Provide the [x, y] coordinate of the cell's center where the given text is located.  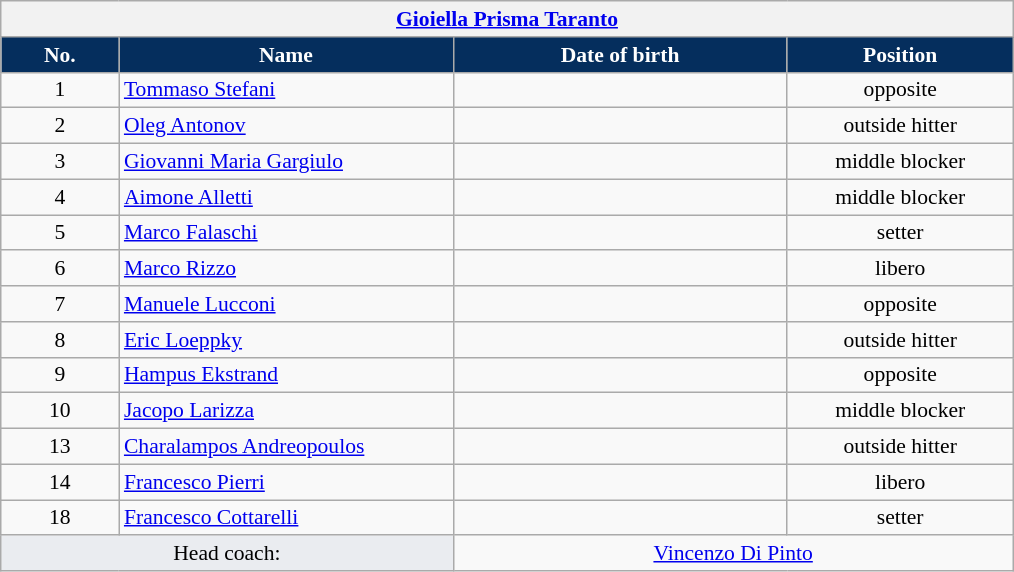
Date of birth [620, 55]
Jacopo Larizza [286, 411]
4 [60, 197]
Name [286, 55]
Oleg Antonov [286, 126]
8 [60, 340]
Marco Rizzo [286, 269]
6 [60, 269]
13 [60, 447]
Head coach: [227, 554]
Position [900, 55]
1 [60, 90]
9 [60, 375]
Hampus Ekstrand [286, 375]
Francesco Pierri [286, 482]
2 [60, 126]
3 [60, 162]
7 [60, 304]
Giovanni Maria Gargiulo [286, 162]
No. [60, 55]
Vincenzo Di Pinto [733, 554]
14 [60, 482]
5 [60, 233]
Eric Loeppky [286, 340]
10 [60, 411]
Francesco Cottarelli [286, 518]
Charalampos Andreopoulos [286, 447]
Aimone Alletti [286, 197]
Gioiella Prisma Taranto [507, 19]
Tommaso Stefani [286, 90]
Marco Falaschi [286, 233]
Manuele Lucconi [286, 304]
18 [60, 518]
